Find where the given text appears and provide that cell's center as (x, y) coordinate. 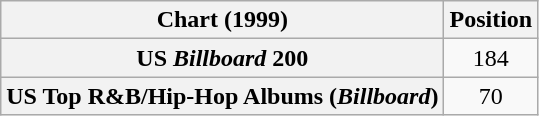
US Billboard 200 (222, 58)
Chart (1999) (222, 20)
Position (491, 20)
184 (491, 58)
70 (491, 96)
US Top R&B/Hip-Hop Albums (Billboard) (222, 96)
